Extract the [X, Y] coordinate from the center of the cell holding the provided text.  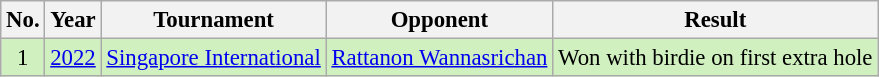
1 [23, 58]
Singapore International [214, 58]
Won with birdie on first extra hole [716, 58]
No. [23, 20]
Result [716, 20]
Year [73, 20]
2022 [73, 58]
Tournament [214, 20]
Rattanon Wannasrichan [440, 58]
Opponent [440, 20]
